Extract the (x, y) coordinate from the center of the cell holding the provided text.  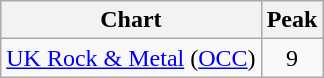
Chart (131, 20)
Peak (292, 20)
UK Rock & Metal (OCC) (131, 58)
9 (292, 58)
